Search for the cell housing the specified text and yield its [x, y] center coordinate. 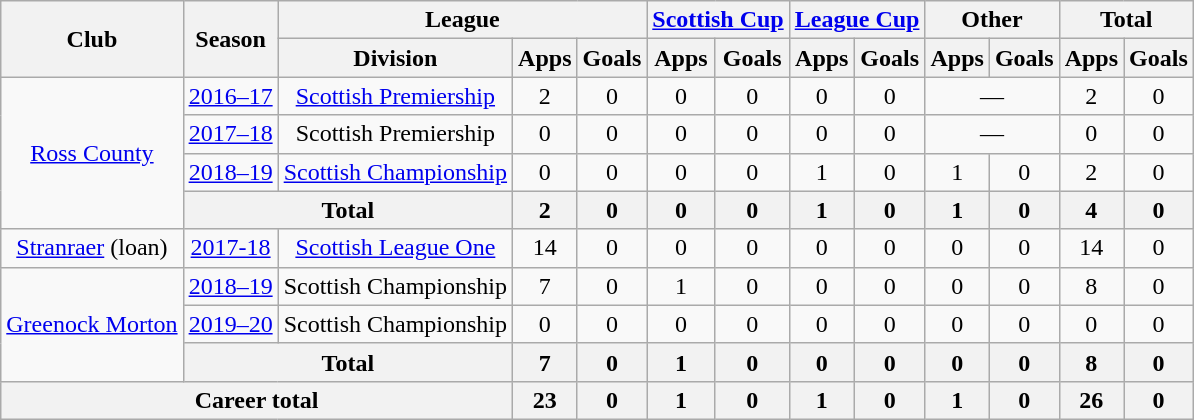
2017–18 [230, 134]
2016–17 [230, 96]
League [462, 20]
Career total [257, 400]
2017-18 [230, 248]
Other [992, 20]
2019–20 [230, 324]
Season [230, 39]
League Cup [857, 20]
Stranraer (loan) [92, 248]
Scottish Cup [718, 20]
Club [92, 39]
23 [545, 400]
Division [395, 58]
Scottish League One [395, 248]
Greenock Morton [92, 324]
4 [1091, 210]
26 [1091, 400]
Ross County [92, 153]
